Search for the cell housing the specified text and yield its (x, y) center coordinate. 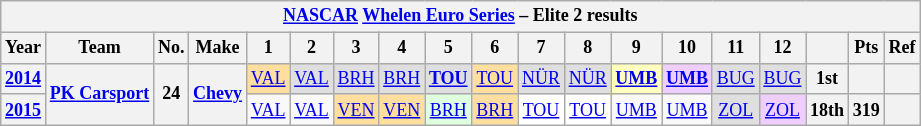
Make (218, 48)
2014 (24, 78)
Year (24, 48)
1 (268, 48)
8 (588, 48)
9 (636, 48)
2 (312, 48)
Ref (902, 48)
319 (866, 110)
18th (828, 110)
11 (736, 48)
2015 (24, 110)
No. (172, 48)
Chevy (218, 94)
4 (402, 48)
12 (782, 48)
3 (356, 48)
Pts (866, 48)
10 (688, 48)
6 (495, 48)
Team (99, 48)
1st (828, 78)
PK Carsport (99, 94)
7 (542, 48)
NASCAR Whelen Euro Series – Elite 2 results (460, 16)
5 (448, 48)
24 (172, 94)
